Locate the cell with the specified text and output its (x, y) center coordinate. 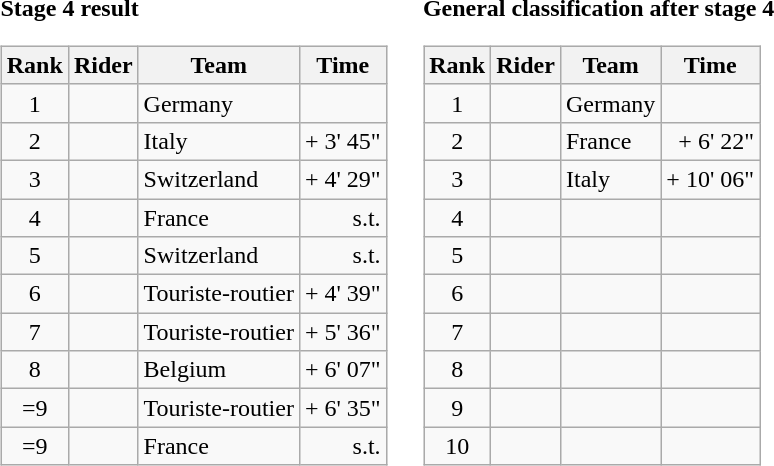
+ 3' 45" (342, 141)
+ 6' 22" (710, 141)
Belgium (218, 370)
9 (458, 408)
+ 10' 06" (710, 179)
+ 6' 07" (342, 370)
+ 5' 36" (342, 332)
+ 4' 29" (342, 179)
10 (458, 446)
+ 4' 39" (342, 294)
+ 6' 35" (342, 408)
